Capture the cell that displays the provided text and extract its [X, Y] central coordinate. 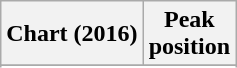
Peak position [189, 34]
Chart (2016) [72, 34]
